Output the (X, Y) coordinate of the center of the cell containing the given text.  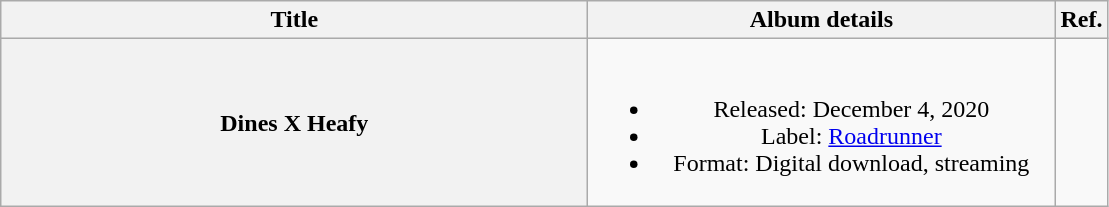
Dines X Heafy (294, 122)
Title (294, 20)
Released: December 4, 2020Label: RoadrunnerFormat: Digital download, streaming (822, 122)
Ref. (1082, 20)
Album details (822, 20)
